From the cell containing the given text, extract its center point as [x, y] coordinate. 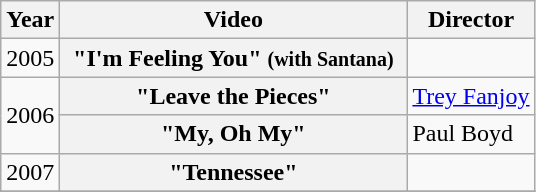
"My, Oh My" [234, 134]
"I'm Feeling You" (with Santana) [234, 58]
Paul Boyd [471, 134]
Trey Fanjoy [471, 96]
2005 [30, 58]
"Tennessee" [234, 172]
Video [234, 20]
Year [30, 20]
"Leave the Pieces" [234, 96]
Director [471, 20]
2006 [30, 115]
2007 [30, 172]
